For the text-containing cell, return its midpoint in (x, y) coordinate format. 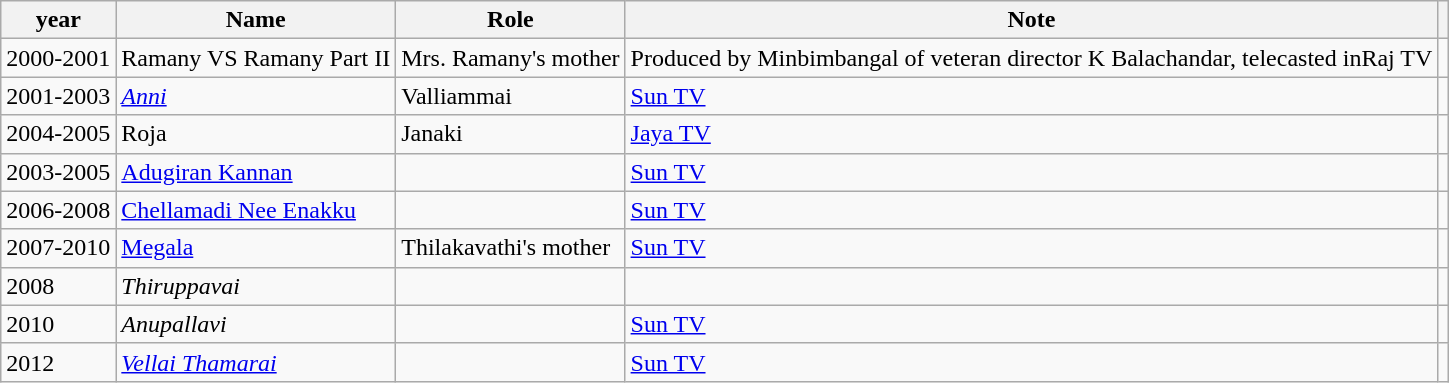
Jaya TV (1032, 134)
Roja (256, 134)
2010 (58, 324)
2012 (58, 362)
Thilakavathi's mother (510, 248)
year (58, 20)
2007-2010 (58, 248)
Note (1032, 20)
Ramany VS Ramany Part II (256, 58)
Mrs. Ramany's mother (510, 58)
2006-2008 (58, 210)
2003-2005 (58, 172)
Adugiran Kannan (256, 172)
Vellai Thamarai (256, 362)
Anupallavi (256, 324)
Chellamadi Nee Enakku (256, 210)
2000-2001 (58, 58)
Produced by Minbimbangal of veteran director K Balachandar, telecasted inRaj TV (1032, 58)
Name (256, 20)
2001-2003 (58, 96)
Janaki (510, 134)
Thiruppavai (256, 286)
2008 (58, 286)
Role (510, 20)
Megala (256, 248)
Anni (256, 96)
2004-2005 (58, 134)
Valliammai (510, 96)
